Detect which cell encompasses the target text, then output its (X, Y) center coordinate. 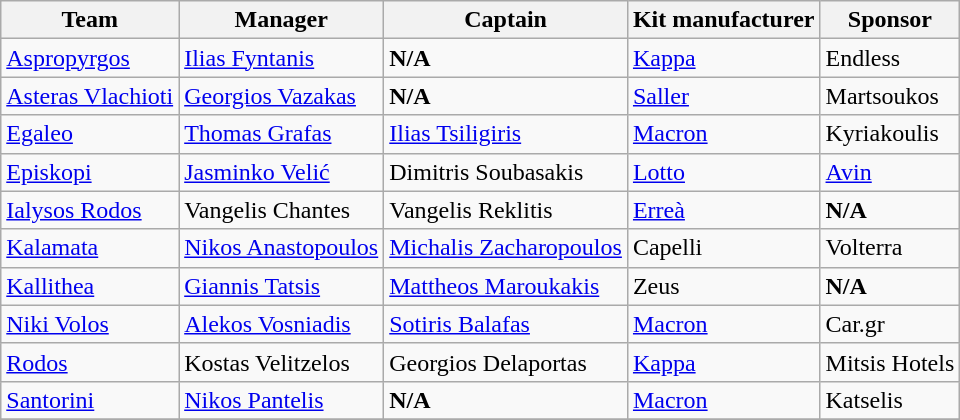
Vangelis Chantes (282, 210)
Rodos (90, 362)
Volterra (890, 248)
Dimitris Soubasakis (506, 172)
Ilias Tsiligiris (506, 134)
Manager (282, 20)
Niki Volos (90, 324)
Martsoukos (890, 96)
Zeus (724, 286)
Mattheos Maroukakis (506, 286)
Michalis Zacharopoulos (506, 248)
Lotto (724, 172)
Kostas Velitzelos (282, 362)
Kallithea (90, 286)
Egaleo (90, 134)
Georgios Vazakas (282, 96)
Episkopi (90, 172)
Nikos Anastopoulos (282, 248)
Nikos Pantelis (282, 400)
Sponsor (890, 20)
Kyriakoulis (890, 134)
Saller (724, 96)
Santorini (90, 400)
Endless (890, 58)
Sotiris Balafas (506, 324)
Asteras Vlachioti (90, 96)
Ialysos Rodos (90, 210)
Kit manufacturer (724, 20)
Georgios Delaportas (506, 362)
Ilias Fyntanis (282, 58)
Capelli (724, 248)
Katselis (890, 400)
Car.gr (890, 324)
Erreà (724, 210)
Alekos Vosniadis (282, 324)
Giannis Tatsis (282, 286)
Avin (890, 172)
Captain (506, 20)
Kalamata (90, 248)
Team (90, 20)
Aspropyrgos (90, 58)
Thomas Grafas (282, 134)
Mitsis Hotels (890, 362)
Vangelis Reklitis (506, 210)
Jasminko Velić (282, 172)
